From the cell containing the given text, extract its center point as (x, y) coordinate. 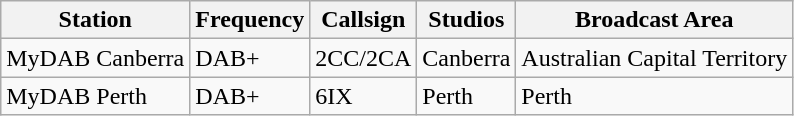
Broadcast Area (654, 20)
Australian Capital Territory (654, 58)
Studios (466, 20)
Canberra (466, 58)
2CC/2CA (364, 58)
Station (96, 20)
6IX (364, 96)
MyDAB Canberra (96, 58)
Frequency (250, 20)
MyDAB Perth (96, 96)
Callsign (364, 20)
